Search for the cell housing the specified text and yield its (X, Y) center coordinate. 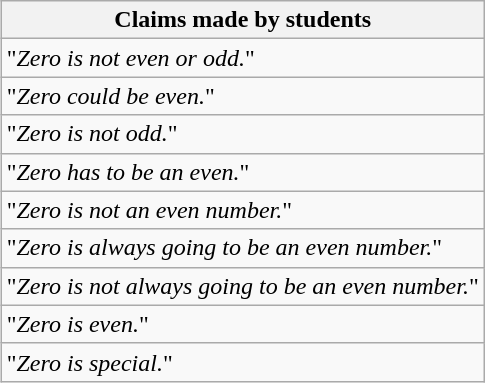
"Zero has to be an even." (242, 172)
"Zero is not even or odd." (242, 58)
"Zero is not odd." (242, 134)
Claims made by students (242, 20)
"Zero is always going to be an even number." (242, 248)
"Zero is not an even number." (242, 210)
"Zero could be even." (242, 96)
"Zero is even." (242, 324)
"Zero is not always going to be an even number." (242, 286)
"Zero is special." (242, 362)
